Locate the cell with the specified text and output its [X, Y] center coordinate. 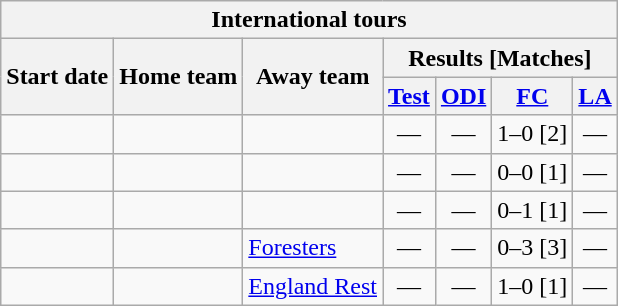
International tours [309, 20]
ODI [463, 96]
0–1 [1] [532, 210]
Foresters [313, 248]
1–0 [1] [532, 286]
Results [Matches] [500, 58]
1–0 [2] [532, 134]
0–0 [1] [532, 172]
Test [410, 96]
Start date [58, 77]
FC [532, 96]
LA [595, 96]
Away team [313, 77]
0–3 [3] [532, 248]
Home team [178, 77]
England Rest [313, 286]
